Capture the cell that displays the provided text and extract its [x, y] central coordinate. 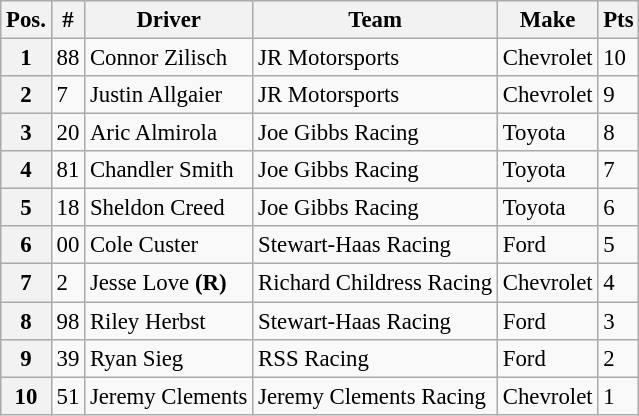
81 [68, 170]
18 [68, 208]
Pos. [26, 20]
Team [376, 20]
Richard Childress Racing [376, 283]
Justin Allgaier [169, 95]
Riley Herbst [169, 321]
Jeremy Clements [169, 396]
Make [547, 20]
88 [68, 58]
Ryan Sieg [169, 358]
Chandler Smith [169, 170]
20 [68, 133]
Driver [169, 20]
Jeremy Clements Racing [376, 396]
# [68, 20]
Cole Custer [169, 245]
Aric Almirola [169, 133]
51 [68, 396]
39 [68, 358]
98 [68, 321]
00 [68, 245]
Pts [618, 20]
RSS Racing [376, 358]
Sheldon Creed [169, 208]
Connor Zilisch [169, 58]
Jesse Love (R) [169, 283]
